Detect which cell encompasses the target text, then output its (X, Y) center coordinate. 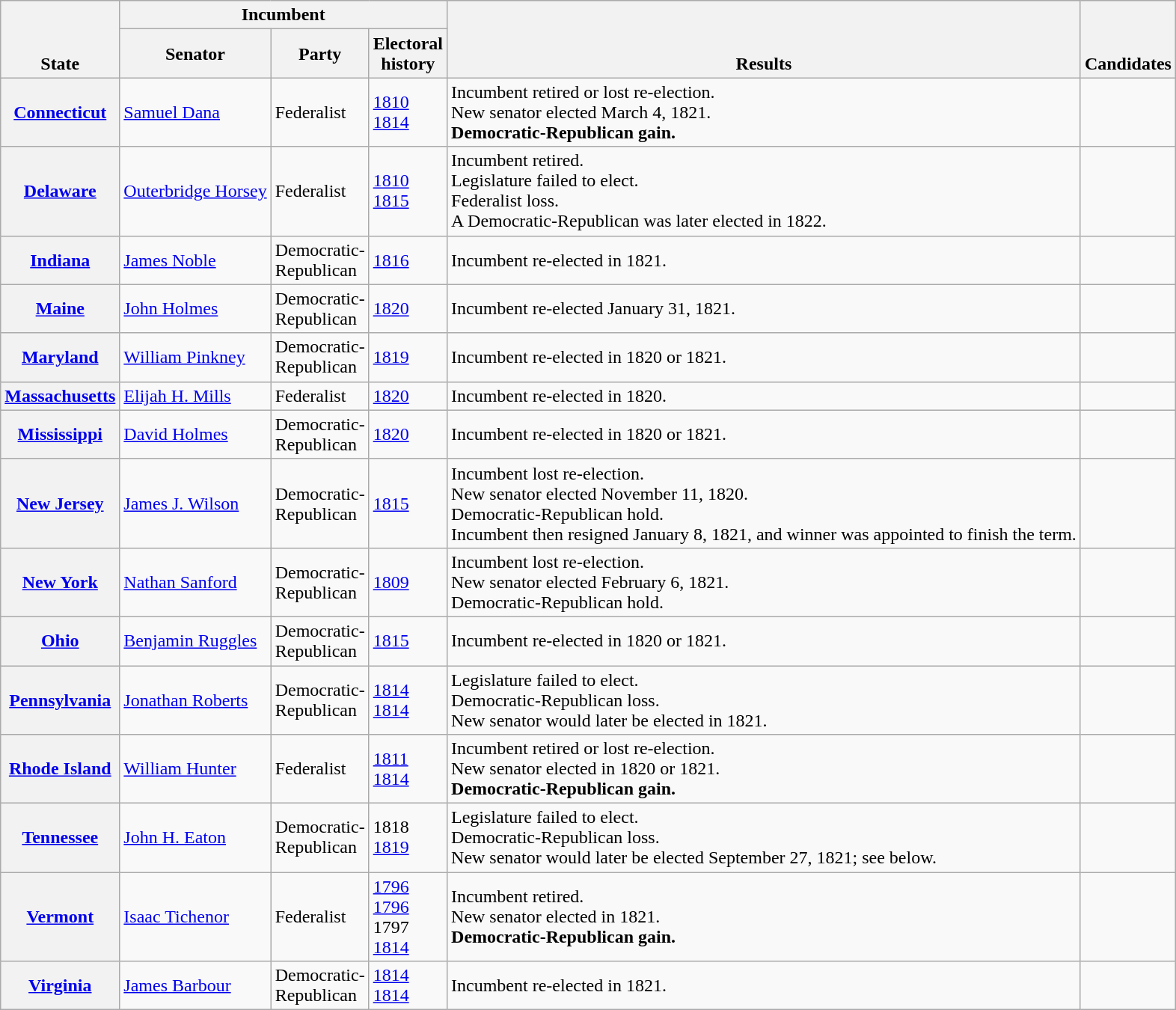
Candidates (1128, 39)
Tennessee (60, 838)
1819 (408, 358)
1810 1814 (408, 112)
James Barbour (195, 986)
State (60, 39)
Electoralhistory (408, 54)
Elijah H. Mills (195, 396)
John Holmes (195, 308)
Incumbent retired or lost re-election.New senator elected March 4, 1821.Democratic-Republican gain. (765, 112)
William Pinkney (195, 358)
Incumbent re-elected January 31, 1821. (765, 308)
Results (765, 39)
Samuel Dana (195, 112)
Ohio (60, 640)
Benjamin Ruggles (195, 640)
1816 (408, 260)
1811 1814 (408, 769)
Nathan Sanford (195, 582)
Isaac Tichenor (195, 917)
William Hunter (195, 769)
New Jersey (60, 503)
Incumbent retired.New senator elected in 1821.Democratic-Republican gain. (765, 917)
Outerbridge Horsey (195, 192)
Incumbent re-elected in 1820. (765, 396)
Legislature failed to elect.Democratic-Republican loss.New senator would later be elected September 27, 1821; see below. (765, 838)
Rhode Island (60, 769)
Maryland (60, 358)
1796 17961797 1814 (408, 917)
David Holmes (195, 434)
Indiana (60, 260)
James Noble (195, 260)
Maine (60, 308)
Incumbent lost re-election.New senator elected February 6, 1821.Democratic-Republican hold. (765, 582)
Legislature failed to elect.Democratic-Republican loss.New senator would later be elected in 1821. (765, 700)
Incumbent retired or lost re-election.New senator elected in 1820 or 1821.Democratic-Republican gain. (765, 769)
Connecticut (60, 112)
Pennsylvania (60, 700)
Senator (195, 54)
Vermont (60, 917)
1809 (408, 582)
Mississippi (60, 434)
Massachusetts (60, 396)
Party (320, 54)
1810 1815 (408, 192)
Incumbent retired.Legislature failed to elect.Federalist loss.A Democratic-Republican was later elected in 1822. (765, 192)
Jonathan Roberts (195, 700)
Virginia (60, 986)
Incumbent (284, 15)
New York (60, 582)
1818 1819 (408, 838)
James J. Wilson (195, 503)
Delaware (60, 192)
John H. Eaton (195, 838)
